Pinpoint the cell where the given text exists, returning its [x, y] midpoint coordinate. 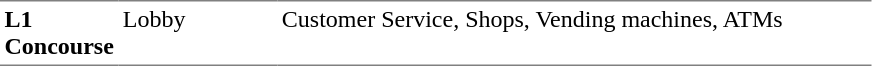
Customer Service, Shops, Vending machines, ATMs [574, 33]
L1Concourse [59, 33]
Lobby [198, 33]
